Scan for the cell matching the given text and deliver its (x, y) coordinate at center. 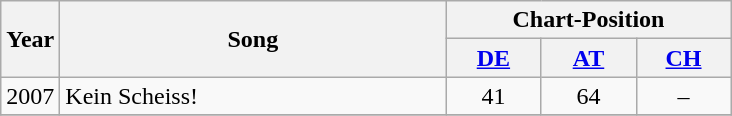
64 (588, 96)
41 (494, 96)
Kein Scheiss! (253, 96)
AT (588, 58)
Year (30, 39)
DE (494, 58)
CH (684, 58)
– (684, 96)
Chart-Position (588, 20)
2007 (30, 96)
Song (253, 39)
